Identify which cell holds the provided text, then report its (X, Y) central coordinate. 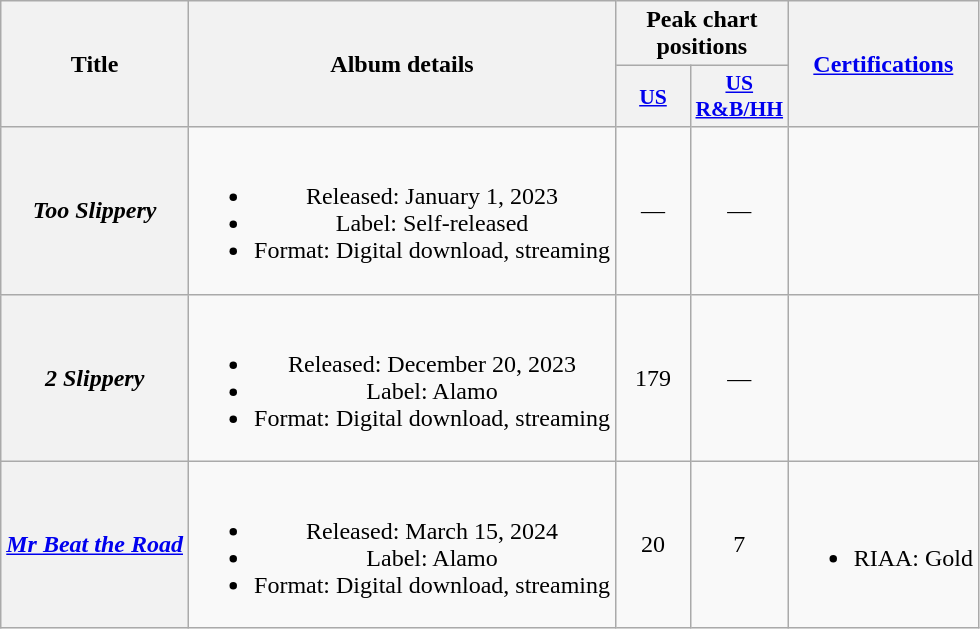
Title (95, 64)
179 (654, 378)
RIAA: Gold (883, 544)
2 Slippery (95, 378)
20 (654, 544)
Released: December 20, 2023Label: AlamoFormat: Digital download, streaming (402, 378)
USR&B/HH (739, 96)
Peak chart positions (702, 34)
Released: March 15, 2024Label: AlamoFormat: Digital download, streaming (402, 544)
Released: January 1, 2023Label: Self-releasedFormat: Digital download, streaming (402, 210)
7 (739, 544)
Too Slippery (95, 210)
Mr Beat the Road (95, 544)
US (654, 96)
Album details (402, 64)
Certifications (883, 64)
